Capture the cell that displays the provided text and extract its [x, y] central coordinate. 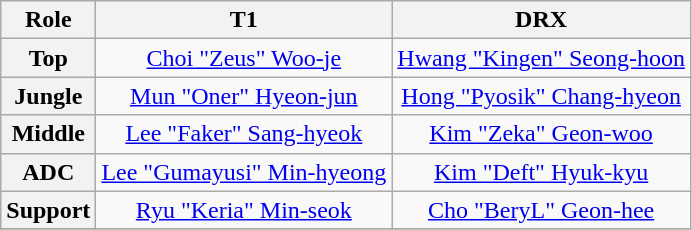
Jungle [48, 96]
ADC [48, 172]
Kim "Deft" Hyuk-kyu [542, 172]
Lee "Gumayusi" Min-hyeong [244, 172]
Kim "Zeka" Geon-woo [542, 134]
T1 [244, 20]
Lee "Faker" Sang-hyeok [244, 134]
Support [48, 210]
Top [48, 58]
Cho "BeryL" Geon-hee [542, 210]
Role [48, 20]
Hwang "Kingen" Seong-hoon [542, 58]
Choi "Zeus" Woo-je [244, 58]
DRX [542, 20]
Hong "Pyosik" Chang-hyeon [542, 96]
Middle [48, 134]
Mun "Oner" Hyeon-jun [244, 96]
Ryu "Keria" Min-seok [244, 210]
